Provide the (x, y) coordinate of the cell's center where the given text is located.  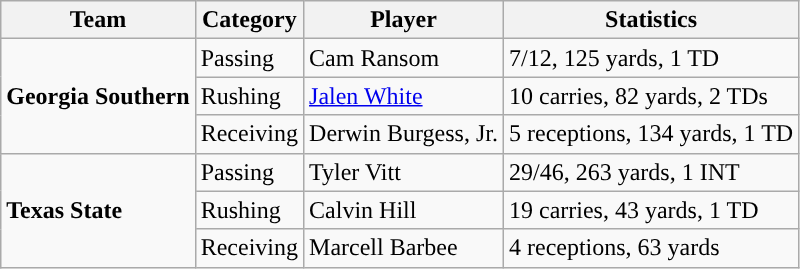
Player (404, 20)
19 carries, 43 yards, 1 TD (650, 210)
Jalen White (404, 96)
Team (98, 20)
Cam Ransom (404, 58)
Derwin Burgess, Jr. (404, 134)
Tyler Vitt (404, 172)
Calvin Hill (404, 210)
Statistics (650, 20)
Texas State (98, 210)
Georgia Southern (98, 96)
7/12, 125 yards, 1 TD (650, 58)
29/46, 263 yards, 1 INT (650, 172)
Marcell Barbee (404, 248)
Category (249, 20)
5 receptions, 134 yards, 1 TD (650, 134)
4 receptions, 63 yards (650, 248)
10 carries, 82 yards, 2 TDs (650, 96)
